For the text-containing cell, return its midpoint in (x, y) coordinate format. 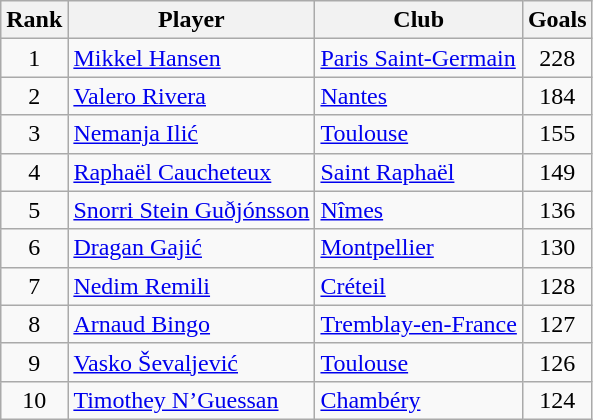
Chambéry (418, 400)
4 (34, 172)
Goals (557, 20)
Player (192, 20)
184 (557, 96)
6 (34, 248)
2 (34, 96)
130 (557, 248)
126 (557, 362)
Créteil (418, 286)
Mikkel Hansen (192, 58)
127 (557, 324)
Vasko Ševaljević (192, 362)
7 (34, 286)
Nîmes (418, 210)
Rank (34, 20)
9 (34, 362)
Nedim Remili (192, 286)
Paris Saint-Germain (418, 58)
5 (34, 210)
8 (34, 324)
Nemanja Ilić (192, 134)
155 (557, 134)
124 (557, 400)
149 (557, 172)
Dragan Gajić (192, 248)
Montpellier (418, 248)
Timothey N’Guessan (192, 400)
Club (418, 20)
Valero Rivera (192, 96)
1 (34, 58)
128 (557, 286)
3 (34, 134)
Tremblay-en-France (418, 324)
Nantes (418, 96)
136 (557, 210)
228 (557, 58)
10 (34, 400)
Raphaël Caucheteux (192, 172)
Saint Raphaël (418, 172)
Snorri Stein Guðjónsson (192, 210)
Arnaud Bingo (192, 324)
